Return the (x, y) coordinate for the center point of the cell that contains the specified text.  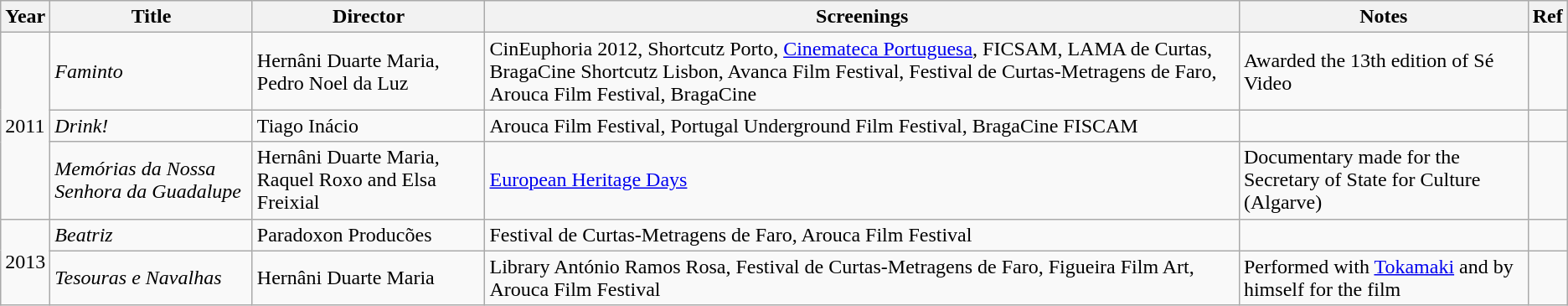
Ref (1548, 17)
Hernâni Duarte Maria, Raquel Roxo and Elsa Freixial (369, 180)
Notes (1384, 17)
Tiago Inácio (369, 126)
Screenings (862, 17)
Drink! (152, 126)
Beatriz (152, 235)
Documentary made for the Secretary of State for Culture (Algarve) (1384, 180)
Hernâni Duarte Maria, Pedro Noel da Luz (369, 71)
Library António Ramos Rosa, Festival de Curtas-Metragens de Faro, Figueira Film Art, Arouca Film Festival (862, 278)
Tesouras e Navalhas (152, 278)
2011 (25, 126)
Paradoxon Producões (369, 235)
2013 (25, 262)
European Heritage Days (862, 180)
Faminto (152, 71)
Arouca Film Festival, Portugal Underground Film Festival, BragaCine FISCAM (862, 126)
Hernâni Duarte Maria (369, 278)
Performed with Tokamaki and by himself for the film (1384, 278)
Awarded the 13th edition of Sé Video (1384, 71)
Director (369, 17)
Title (152, 17)
Memórias da Nossa Senhora da Guadalupe (152, 180)
Year (25, 17)
Festival de Curtas-Metragens de Faro, Arouca Film Festival (862, 235)
